Provide the (x, y) coordinate of the cell's center where the given text is located.  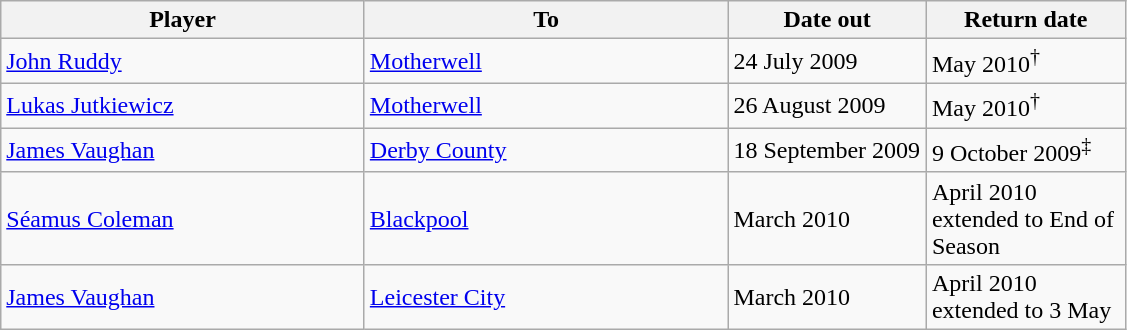
18 September 2009 (828, 150)
Leicester City (546, 298)
9 October 2009‡ (1026, 150)
Derby County (546, 150)
Blackpool (546, 218)
Player (183, 20)
To (546, 20)
Date out (828, 20)
April 2010 extended to 3 May (1026, 298)
April 2010 extended to End of Season (1026, 218)
26 August 2009 (828, 106)
John Ruddy (183, 62)
Séamus Coleman (183, 218)
Lukas Jutkiewicz (183, 106)
Return date (1026, 20)
24 July 2009 (828, 62)
